Detect which cell encompasses the target text, then output its [x, y] center coordinate. 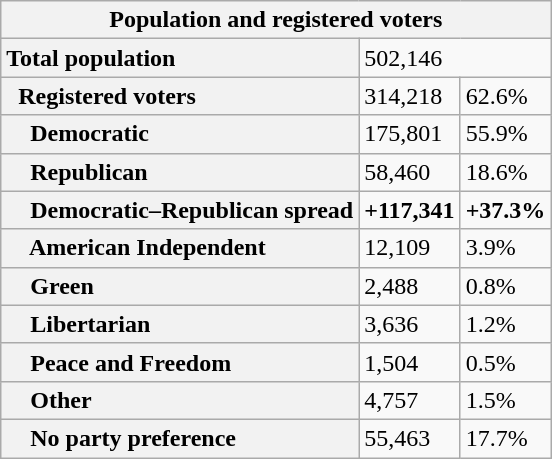
0.8% [506, 286]
55.9% [506, 134]
+37.3% [506, 210]
Registered voters [180, 96]
175,801 [410, 134]
1,504 [410, 362]
62.6% [506, 96]
American Independent [180, 248]
502,146 [455, 58]
2,488 [410, 286]
+117,341 [410, 210]
3,636 [410, 324]
Republican [180, 172]
Libertarian [180, 324]
4,757 [410, 400]
Other [180, 400]
Democratic–Republican spread [180, 210]
55,463 [410, 438]
314,218 [410, 96]
0.5% [506, 362]
1.2% [506, 324]
12,109 [410, 248]
17.7% [506, 438]
58,460 [410, 172]
18.6% [506, 172]
Democratic [180, 134]
Population and registered voters [276, 20]
Total population [180, 58]
Green [180, 286]
No party preference [180, 438]
Peace and Freedom [180, 362]
1.5% [506, 400]
3.9% [506, 248]
